Output the (x, y) coordinate of the center of the cell containing the given text.  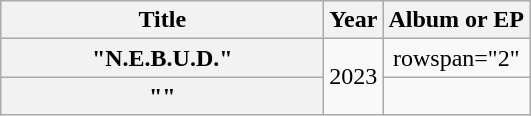
rowspan="2" (456, 58)
Year (354, 20)
"N.E.B.U.D." (162, 58)
Title (162, 20)
"" (162, 96)
Album or EP (456, 20)
2023 (354, 77)
